For the text-containing cell, return its midpoint in [x, y] coordinate format. 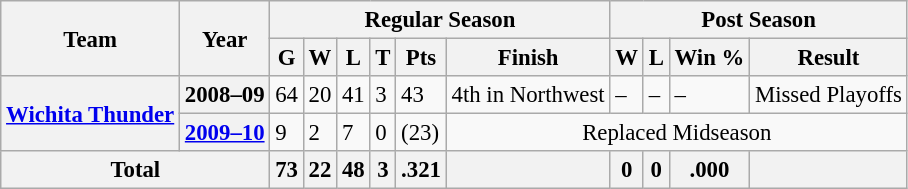
Post Season [758, 20]
7 [354, 133]
.000 [709, 170]
G [286, 58]
Wichita Thunder [90, 114]
Missed Playoffs [829, 95]
.321 [421, 170]
2008–09 [225, 95]
4th in Northwest [528, 95]
20 [320, 95]
43 [421, 95]
Pts [421, 58]
Replaced Midseason [676, 133]
Year [225, 38]
73 [286, 170]
22 [320, 170]
Total [136, 170]
64 [286, 95]
Regular Season [440, 20]
Finish [528, 58]
Team [90, 38]
(23) [421, 133]
Result [829, 58]
41 [354, 95]
T [383, 58]
48 [354, 170]
Win % [709, 58]
9 [286, 133]
2 [320, 133]
2009–10 [225, 133]
